Provide the (X, Y) coordinate of the cell's center where the given text is located.  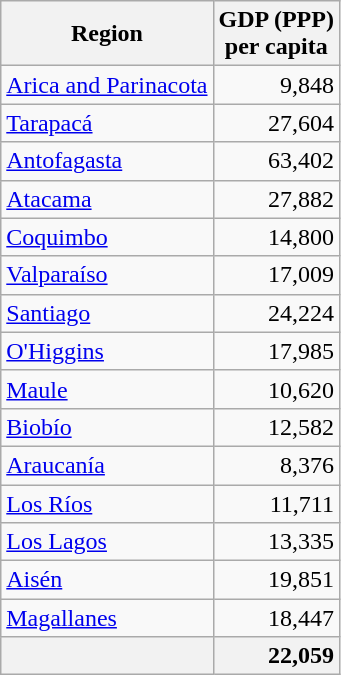
GDP (PPP)per capita (276, 34)
Region (107, 34)
14,800 (276, 237)
17,985 (276, 351)
Coquimbo (107, 237)
17,009 (276, 275)
Los Ríos (107, 503)
Atacama (107, 199)
Magallanes (107, 618)
Araucanía (107, 465)
Antofagasta (107, 161)
O'Higgins (107, 351)
9,848 (276, 85)
Los Lagos (107, 542)
Aisén (107, 580)
27,604 (276, 123)
Santiago (107, 313)
11,711 (276, 503)
63,402 (276, 161)
Maule (107, 389)
27,882 (276, 199)
Valparaíso (107, 275)
Tarapacá (107, 123)
18,447 (276, 618)
13,335 (276, 542)
19,851 (276, 580)
8,376 (276, 465)
10,620 (276, 389)
12,582 (276, 427)
22,059 (276, 656)
24,224 (276, 313)
Biobío (107, 427)
Arica and Parinacota (107, 85)
